Search for the cell housing the specified text and yield its (x, y) center coordinate. 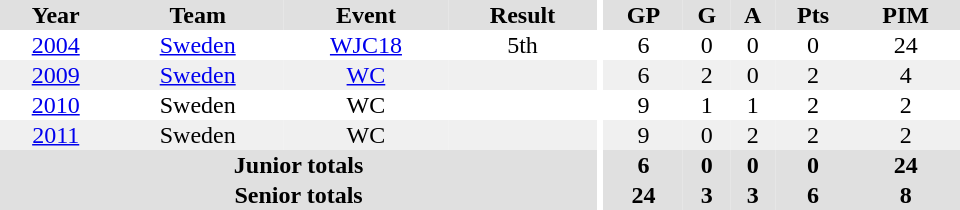
PIM (906, 15)
Junior totals (298, 165)
8 (906, 195)
Year (56, 15)
A (752, 15)
Result (522, 15)
Senior totals (298, 195)
2010 (56, 105)
WJC18 (366, 45)
2011 (56, 135)
5th (522, 45)
Team (198, 15)
2009 (56, 75)
Event (366, 15)
4 (906, 75)
2004 (56, 45)
GP (644, 15)
Pts (813, 15)
G (706, 15)
